Search for the cell housing the specified text and yield its [x, y] center coordinate. 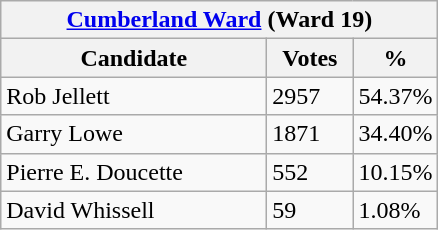
34.40% [396, 134]
Cumberland Ward (Ward 19) [220, 20]
2957 [310, 96]
59 [310, 210]
552 [310, 172]
David Whissell [134, 210]
1.08% [396, 210]
Garry Lowe [134, 134]
54.37% [396, 96]
% [396, 58]
Votes [310, 58]
Rob Jellett [134, 96]
10.15% [396, 172]
Candidate [134, 58]
1871 [310, 134]
Pierre E. Doucette [134, 172]
